Return the (x, y) coordinate for the center point of the cell that contains the specified text.  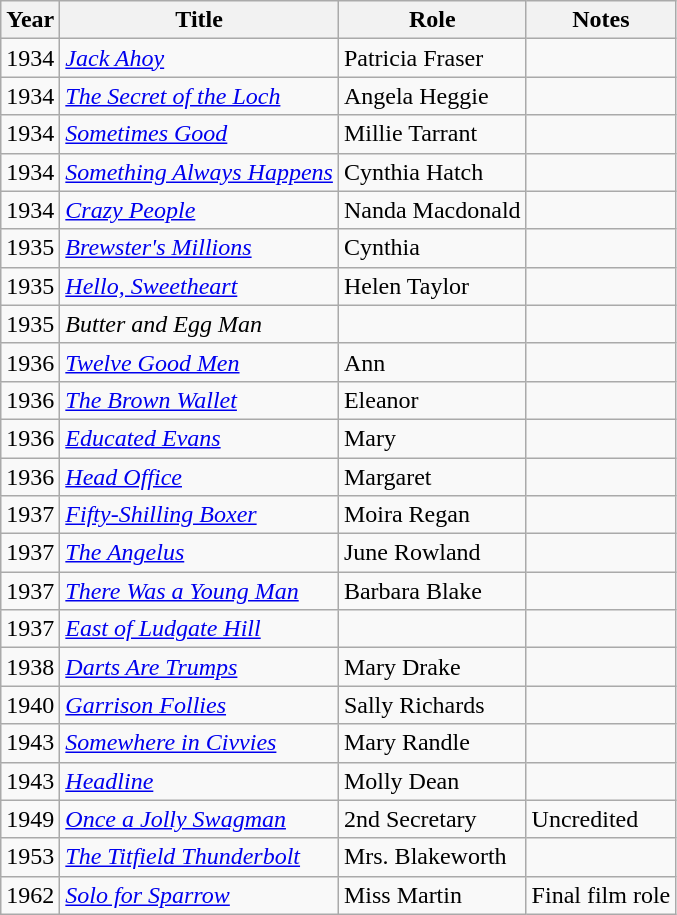
Molly Dean (432, 781)
Mary Randle (432, 743)
Eleanor (432, 400)
Final film role (601, 895)
East of Ludgate Hill (200, 629)
1962 (30, 895)
Uncredited (601, 819)
Educated Evans (200, 438)
Brewster's Millions (200, 248)
Title (200, 20)
1953 (30, 857)
Millie Tarrant (432, 134)
Moira Regan (432, 515)
Helen Taylor (432, 286)
Nanda Macdonald (432, 210)
The Secret of the Loch (200, 96)
Role (432, 20)
Crazy People (200, 210)
Twelve Good Men (200, 362)
The Angelus (200, 553)
Angela Heggie (432, 96)
Cynthia (432, 248)
Mary (432, 438)
Fifty-Shilling Boxer (200, 515)
Hello, Sweetheart (200, 286)
Head Office (200, 477)
Darts Are Trumps (200, 667)
Year (30, 20)
2nd Secretary (432, 819)
Garrison Follies (200, 705)
Cynthia Hatch (432, 172)
The Brown Wallet (200, 400)
Barbara Blake (432, 591)
The Titfield Thunderbolt (200, 857)
Mary Drake (432, 667)
Ann (432, 362)
June Rowland (432, 553)
1938 (30, 667)
Notes (601, 20)
Margaret (432, 477)
1940 (30, 705)
Something Always Happens (200, 172)
Butter and Egg Man (200, 324)
Sally Richards (432, 705)
1949 (30, 819)
Headline (200, 781)
Somewhere in Civvies (200, 743)
Once a Jolly Swagman (200, 819)
Solo for Sparrow (200, 895)
Miss Martin (432, 895)
Jack Ahoy (200, 58)
Sometimes Good (200, 134)
Mrs. Blakeworth (432, 857)
There Was a Young Man (200, 591)
Patricia Fraser (432, 58)
